Detect which cell encompasses the target text, then output its [x, y] center coordinate. 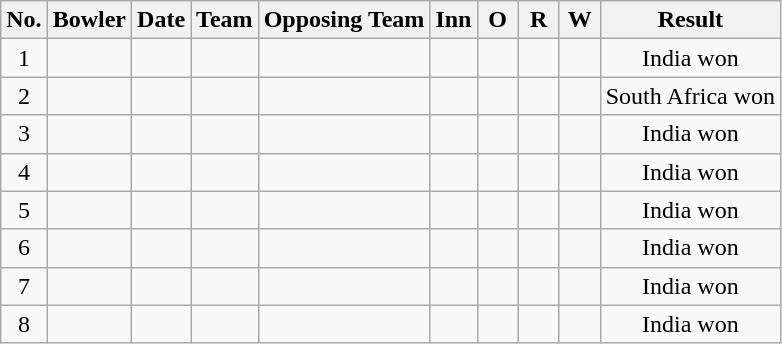
1 [24, 58]
8 [24, 324]
W [580, 20]
Bowler [89, 20]
4 [24, 172]
O [498, 20]
South Africa won [690, 96]
Inn [454, 20]
Date [162, 20]
R [538, 20]
7 [24, 286]
Result [690, 20]
5 [24, 210]
2 [24, 96]
No. [24, 20]
3 [24, 134]
Opposing Team [344, 20]
6 [24, 248]
Team [225, 20]
